Capture the cell that displays the provided text and extract its [X, Y] central coordinate. 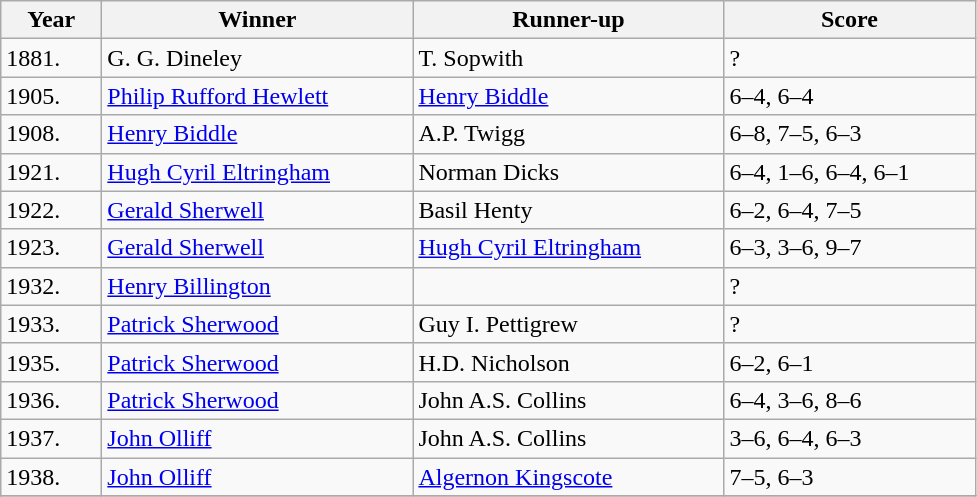
Guy I. Pettigrew [568, 324]
1932. [52, 286]
1935. [52, 362]
1937. [52, 438]
1933. [52, 324]
Algernon Kingscote [568, 477]
6–3, 3–6, 9–7 [850, 248]
Henry Billington [258, 286]
Philip Rufford Hewlett [258, 96]
6–4, 3–6, 8–6 [850, 400]
1881. [52, 58]
6–8, 7–5, 6–3 [850, 134]
6–4, 1–6, 6–4, 6–1 [850, 172]
1936. [52, 400]
7–5, 6–3 [850, 477]
Winner [258, 20]
6–2, 6–1 [850, 362]
6–4, 6–4 [850, 96]
3–6, 6–4, 6–3 [850, 438]
Basil Henty [568, 210]
1921. [52, 172]
1938. [52, 477]
1922. [52, 210]
G. G. Dineley [258, 58]
Norman Dicks [568, 172]
Year [52, 20]
A.P. Twigg [568, 134]
1908. [52, 134]
1905. [52, 96]
Runner-up [568, 20]
6–2, 6–4, 7–5 [850, 210]
H.D. Nicholson [568, 362]
1923. [52, 248]
T. Sopwith [568, 58]
Score [850, 20]
